Find where the given text appears and provide that cell's center as [X, Y] coordinate. 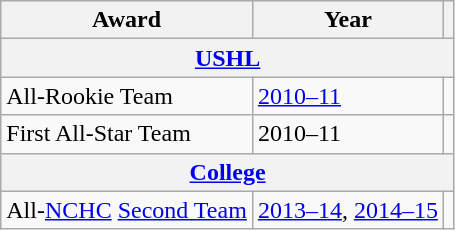
2013–14, 2014–15 [348, 210]
Award [127, 20]
All-NCHC Second Team [127, 210]
All-Rookie Team [127, 96]
First All-Star Team [127, 134]
Year [348, 20]
College [228, 172]
USHL [228, 58]
